Provide the [X, Y] coordinate of the cell's center where the given text is located.  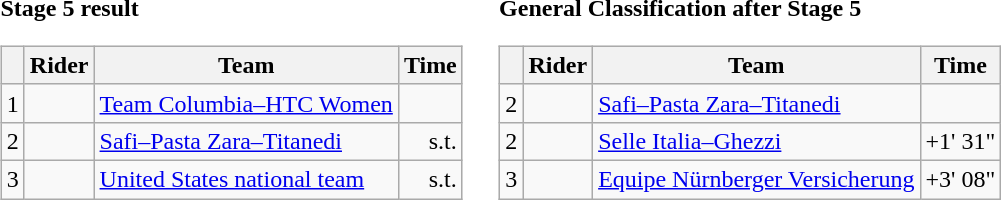
Equipe Nürnberger Versicherung [756, 179]
+1' 31" [960, 141]
Team Columbia–HTC Women [246, 103]
Selle Italia–Ghezzi [756, 141]
United States national team [246, 179]
1 [12, 103]
+3' 08" [960, 179]
